Capture the cell that displays the provided text and extract its (X, Y) central coordinate. 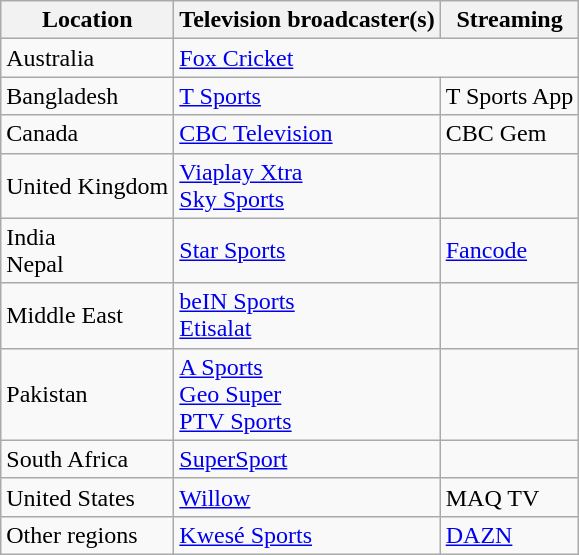
Australia (88, 58)
Viaplay XtraSky Sports (307, 186)
A SportsGeo SuperPTV Sports (307, 394)
CBC Television (307, 134)
Fox Cricket (376, 58)
SuperSport (307, 459)
MAQ TV (510, 497)
United Kingdom (88, 186)
Television broadcaster(s) (307, 20)
Middle East (88, 316)
Location (88, 20)
Other regions (88, 535)
CBC Gem (510, 134)
Bangladesh (88, 96)
T Sports (307, 96)
Canada (88, 134)
United States (88, 497)
South Africa (88, 459)
Fancode (510, 250)
Kwesé Sports (307, 535)
T Sports App (510, 96)
India Nepal (88, 250)
Willow (307, 497)
Star Sports (307, 250)
beIN SportsEtisalat (307, 316)
Streaming (510, 20)
DAZN (510, 535)
Pakistan (88, 394)
